Search for the cell housing the specified text and yield its [X, Y] center coordinate. 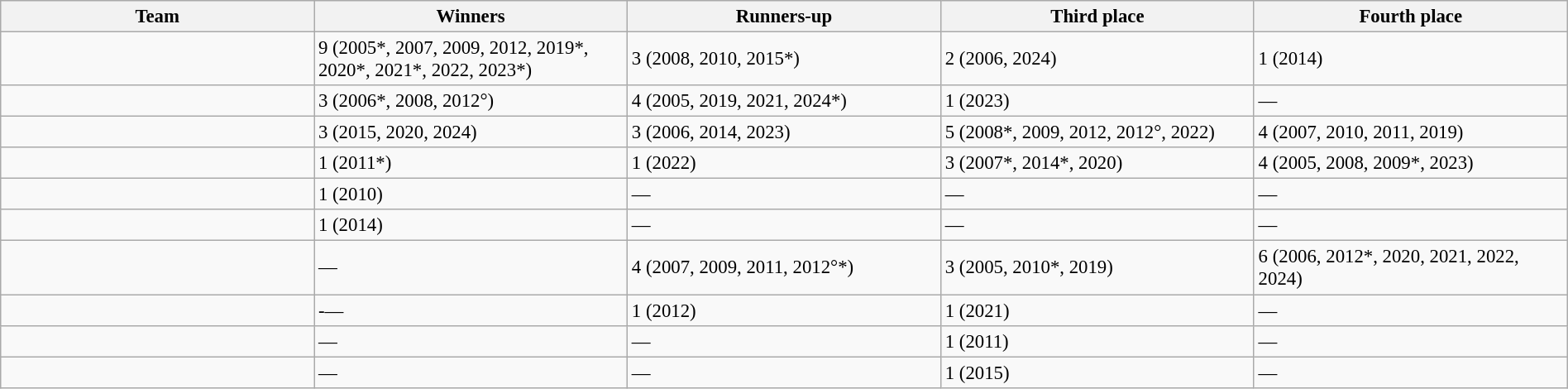
Winners [471, 17]
5 (2008*, 2009, 2012, 2012°, 2022) [1097, 132]
3 (2005, 2010*, 2019) [1097, 268]
2 (2006, 2024) [1097, 60]
Team [157, 17]
1 (2015) [1097, 372]
1 (2023) [1097, 101]
1 (2021) [1097, 310]
4 (2005, 2008, 2009*, 2023) [1411, 163]
6 (2006, 2012*, 2020, 2021, 2022, 2024) [1411, 268]
4 (2005, 2019, 2021, 2024*) [784, 101]
-— [471, 310]
1 (2010) [471, 194]
3 (2007*, 2014*, 2020) [1097, 163]
1 (2012) [784, 310]
1 (2022) [784, 163]
Third place [1097, 17]
4 (2007, 2009, 2011, 2012°*) [784, 268]
1 (2011) [1097, 341]
3 (2006, 2014, 2023) [784, 132]
1 (2011*) [471, 163]
Runners-up [784, 17]
4 (2007, 2010, 2011, 2019) [1411, 132]
3 (2008, 2010, 2015*) [784, 60]
3 (2015, 2020, 2024) [471, 132]
Fourth place [1411, 17]
9 (2005*, 2007, 2009, 2012, 2019*, 2020*, 2021*, 2022, 2023*) [471, 60]
3 (2006*, 2008, 2012°) [471, 101]
